Detect which cell encompasses the target text, then output its [x, y] center coordinate. 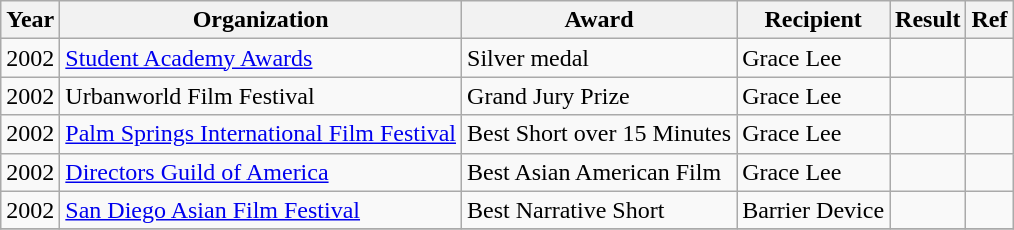
San Diego Asian Film Festival [261, 210]
Organization [261, 20]
Best Asian American Film [600, 172]
Directors Guild of America [261, 172]
Palm Springs International Film Festival [261, 134]
Best Narrative Short [600, 210]
Ref [990, 20]
Result [928, 20]
Urbanworld Film Festival [261, 96]
Best Short over 15 Minutes [600, 134]
Student Academy Awards [261, 58]
Award [600, 20]
Grand Jury Prize [600, 96]
Silver medal [600, 58]
Year [30, 20]
Barrier Device [814, 210]
Recipient [814, 20]
